Locate the cell with the specified text and output its [x, y] center coordinate. 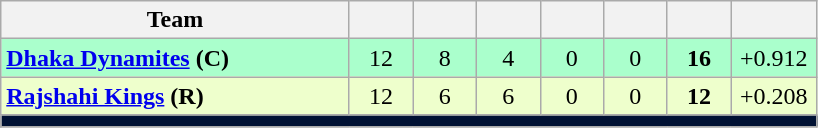
8 [445, 58]
Team [176, 20]
4 [508, 58]
16 [699, 58]
+0.208 [774, 96]
Rajshahi Kings (R) [176, 96]
Dhaka Dynamites (C) [176, 58]
+0.912 [774, 58]
